Capture the cell that displays the provided text and extract its (X, Y) central coordinate. 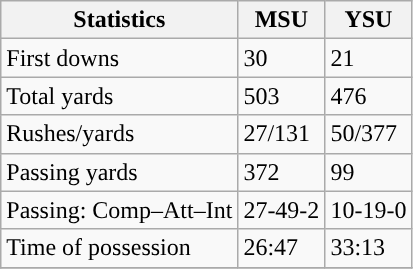
10-19-0 (368, 210)
26:47 (282, 248)
21 (368, 58)
99 (368, 172)
372 (282, 172)
476 (368, 96)
Time of possession (120, 248)
First downs (120, 58)
33:13 (368, 248)
Statistics (120, 20)
YSU (368, 20)
Passing yards (120, 172)
Total yards (120, 96)
27/131 (282, 134)
50/377 (368, 134)
Rushes/yards (120, 134)
503 (282, 96)
Passing: Comp–Att–Int (120, 210)
30 (282, 58)
MSU (282, 20)
27-49-2 (282, 210)
